Provide the [X, Y] coordinate of the cell's center where the given text is located.  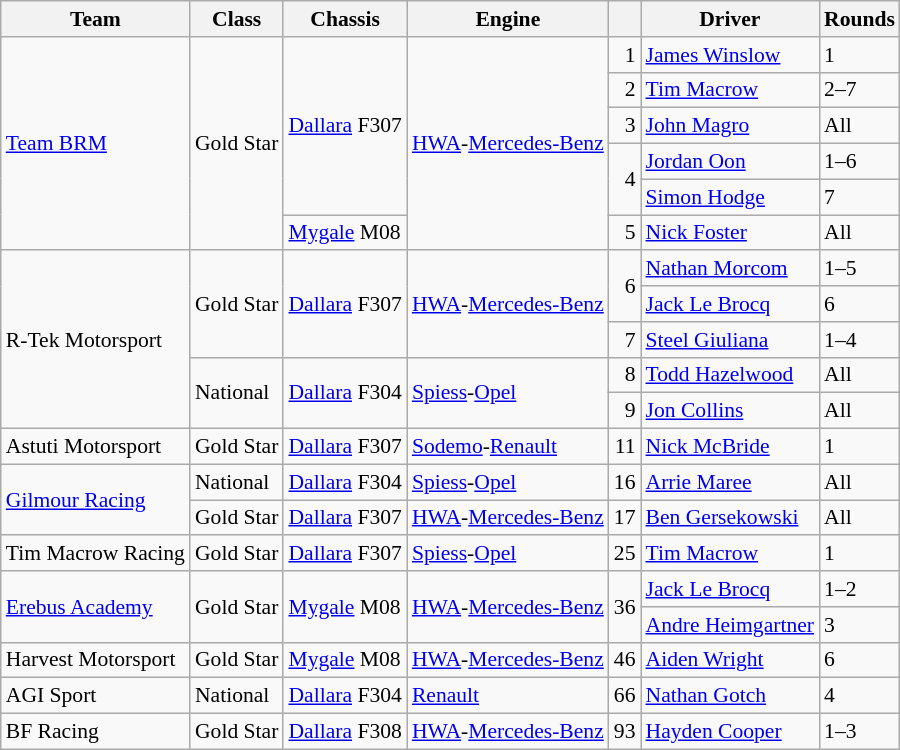
Nathan Morcom [730, 269]
Team [96, 19]
2 [625, 90]
Tim Macrow Racing [96, 554]
Sodemo-Renault [508, 447]
36 [625, 606]
Jon Collins [730, 411]
Gilmour Racing [96, 500]
Todd Hazelwood [730, 375]
93 [625, 732]
16 [625, 482]
9 [625, 411]
1–5 [860, 269]
BF Racing [96, 732]
Hayden Cooper [730, 732]
1–4 [860, 340]
Simon Hodge [730, 197]
11 [625, 447]
Ben Gersekowski [730, 518]
46 [625, 660]
Jordan Oon [730, 162]
Class [236, 19]
Astuti Motorsport [96, 447]
Driver [730, 19]
66 [625, 696]
AGI Sport [96, 696]
8 [625, 375]
Erebus Academy [96, 606]
Harvest Motorsport [96, 660]
5 [625, 233]
Renault [508, 696]
1–6 [860, 162]
2–7 [860, 90]
17 [625, 518]
Andre Heimgartner [730, 625]
25 [625, 554]
1–2 [860, 589]
Engine [508, 19]
Team BRM [96, 144]
James Winslow [730, 55]
Aiden Wright [730, 660]
Dallara F308 [344, 732]
R-Tek Motorsport [96, 340]
Rounds [860, 19]
Nathan Gotch [730, 696]
Nick McBride [730, 447]
John Magro [730, 126]
Steel Giuliana [730, 340]
1–3 [860, 732]
Chassis [344, 19]
Nick Foster [730, 233]
Arrie Maree [730, 482]
